Provide the (X, Y) coordinate of the cell's center where the given text is located.  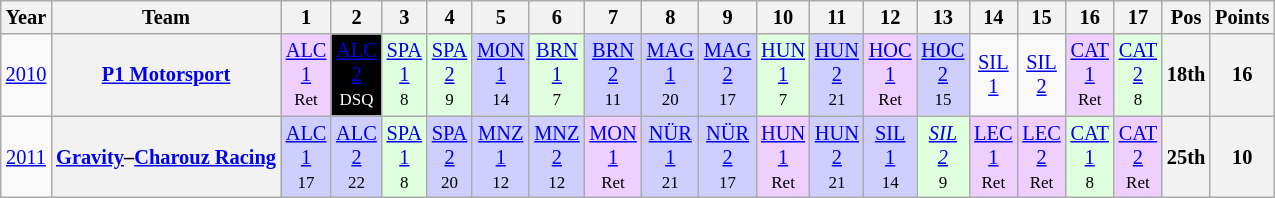
Points (1242, 17)
CAT2Ret (1138, 157)
MAG120 (670, 75)
3 (404, 17)
MAG217 (728, 75)
BRN17 (556, 75)
LEC2Ret (1041, 157)
SPA220 (450, 157)
MNZ112 (500, 157)
HOC1Ret (890, 75)
MNZ212 (556, 157)
CAT18 (1090, 157)
11 (837, 17)
CAT28 (1138, 75)
17 (1138, 17)
2011 (26, 157)
SIL114 (890, 157)
SIL2 (1041, 75)
7 (612, 17)
BRN211 (612, 75)
Pos (1186, 17)
SIL1 (993, 75)
HUN17 (783, 75)
2 (356, 17)
SPA29 (450, 75)
LEC1Ret (993, 157)
ALC1Ret (306, 75)
SIL29 (944, 157)
ALC2DSQ (356, 75)
8 (670, 17)
9 (728, 17)
NÜR121 (670, 157)
Gravity–Charouz Racing (166, 157)
HOC215 (944, 75)
4 (450, 17)
MON1Ret (612, 157)
15 (1041, 17)
2010 (26, 75)
ALC222 (356, 157)
12 (890, 17)
6 (556, 17)
5 (500, 17)
13 (944, 17)
NÜR217 (728, 157)
Year (26, 17)
18th (1186, 75)
CAT1Ret (1090, 75)
HUN1Ret (783, 157)
ALC117 (306, 157)
1 (306, 17)
Team (166, 17)
P1 Motorsport (166, 75)
25th (1186, 157)
MON114 (500, 75)
14 (993, 17)
